Pinpoint the cell where the given text exists, returning its [X, Y] midpoint coordinate. 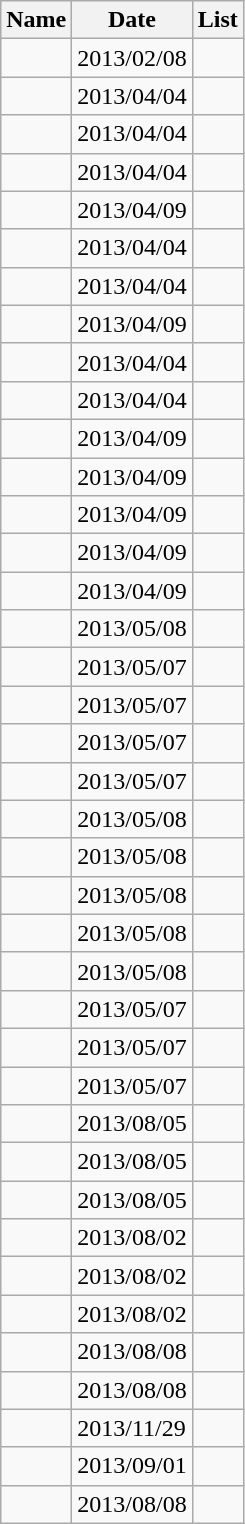
Date [132, 20]
2013/11/29 [132, 1428]
2013/02/08 [132, 58]
List [218, 20]
Name [36, 20]
2013/09/01 [132, 1466]
